Return [X, Y] of the center of cell containing provided text 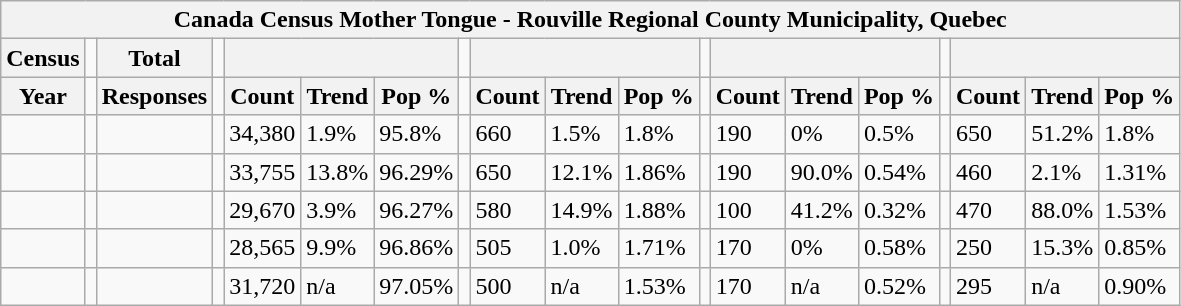
95.8% [416, 134]
Year [43, 96]
96.86% [416, 248]
660 [508, 134]
96.27% [416, 210]
500 [508, 286]
0.52% [898, 286]
13.8% [338, 172]
96.29% [416, 172]
97.05% [416, 286]
Census [43, 58]
100 [748, 210]
Responses [154, 96]
1.88% [658, 210]
0.58% [898, 248]
580 [508, 210]
34,380 [262, 134]
0.5% [898, 134]
28,565 [262, 248]
0.32% [898, 210]
41.2% [822, 210]
12.1% [582, 172]
31,720 [262, 286]
505 [508, 248]
14.9% [582, 210]
15.3% [1062, 248]
1.9% [338, 134]
460 [988, 172]
0.85% [1140, 248]
0.54% [898, 172]
0.90% [1140, 286]
Canada Census Mother Tongue - Rouville Regional County Municipality, Quebec [590, 20]
33,755 [262, 172]
295 [988, 286]
470 [988, 210]
2.1% [1062, 172]
90.0% [822, 172]
29,670 [262, 210]
1.31% [1140, 172]
1.86% [658, 172]
3.9% [338, 210]
1.71% [658, 248]
88.0% [1062, 210]
51.2% [1062, 134]
1.5% [582, 134]
Total [154, 58]
250 [988, 248]
9.9% [338, 248]
1.0% [582, 248]
